Identify which cell holds the provided text, then report its (x, y) central coordinate. 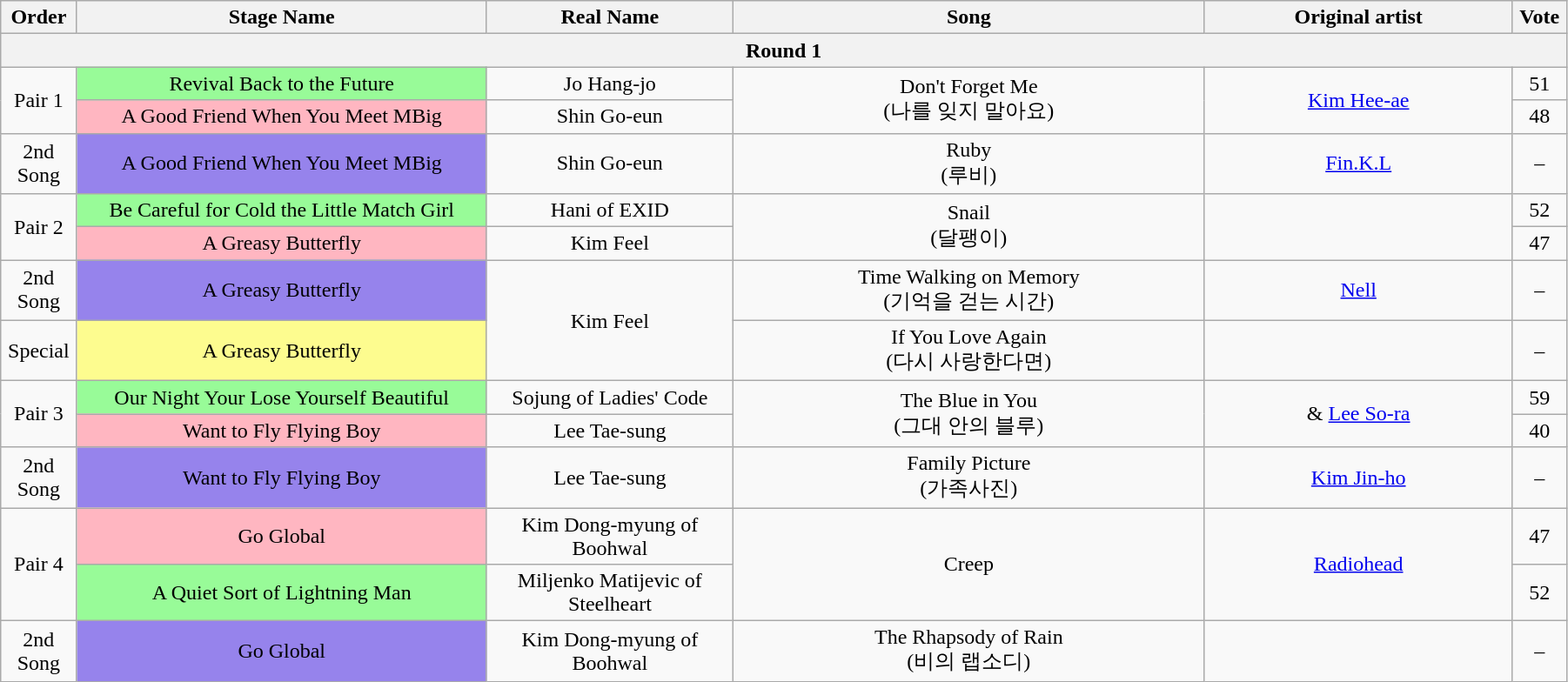
Jo Hang-jo (609, 84)
Original artist (1358, 17)
59 (1539, 398)
51 (1539, 84)
Real Name (609, 17)
Nell (1358, 291)
Time Walking on Memory(기억을 걷는 시간) (968, 291)
Stage Name (282, 17)
Kim Jin-ho (1358, 478)
Fin.K.L (1358, 164)
Be Careful for Cold the Little Match Girl (282, 211)
Hani of EXID (609, 211)
The Blue in You(그대 안의 블루) (968, 414)
& Lee So-ra (1358, 414)
If You Love Again(다시 사랑한다면) (968, 351)
48 (1539, 117)
The Rhapsody of Rain(비의 랩소디) (968, 652)
Special (38, 351)
Our Night Your Lose Yourself Beautiful (282, 398)
Pair 2 (38, 227)
Revival Back to the Future (282, 84)
Kim Hee-ae (1358, 100)
Pair 1 (38, 100)
Pair 4 (38, 565)
Pair 3 (38, 414)
Vote (1539, 17)
40 (1539, 431)
Snail(달팽이) (968, 227)
Family Picture(가족사진) (968, 478)
Song (968, 17)
A Quiet Sort of Lightning Man (282, 593)
Order (38, 17)
Don't Forget Me(나를 잊지 말아요) (968, 100)
Creep (968, 565)
Miljenko Matijevic of Steelheart (609, 593)
Sojung of Ladies' Code (609, 398)
Radiohead (1358, 565)
Ruby(루비) (968, 164)
Round 1 (784, 50)
